Locate the cell with the specified text and output its [x, y] center coordinate. 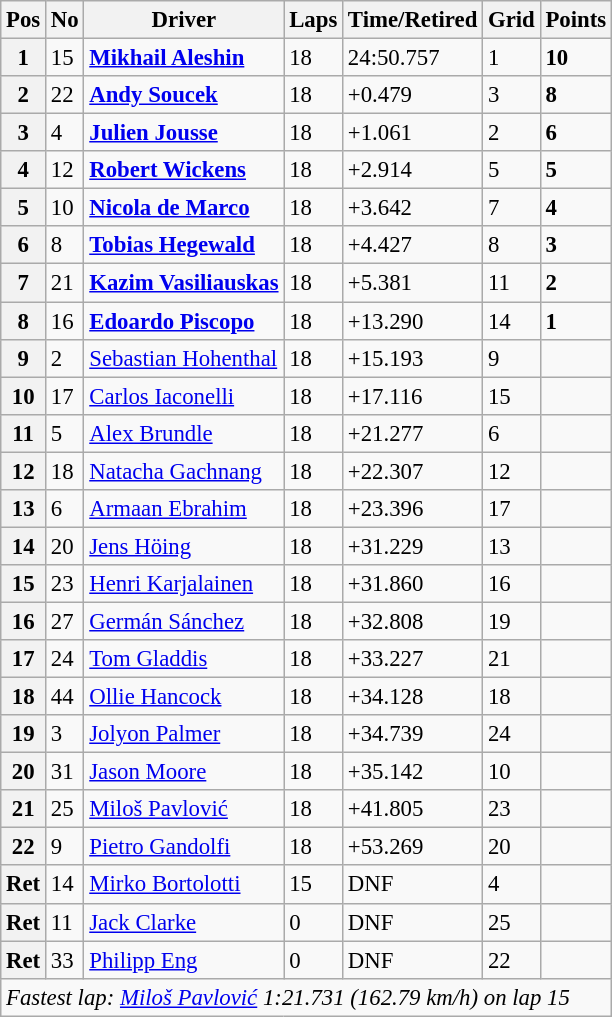
Grid [512, 20]
+35.142 [413, 772]
+2.914 [413, 170]
Pos [24, 20]
Jason Moore [184, 772]
Philipp Eng [184, 960]
+15.193 [413, 358]
Kazim Vasiliauskas [184, 283]
Nicola de Marco [184, 208]
+33.227 [413, 659]
33 [65, 960]
Andy Soucek [184, 95]
+31.860 [413, 584]
+17.116 [413, 396]
Edoardo Piscopo [184, 321]
Julien Jousse [184, 133]
Pietro Gandolfi [184, 847]
27 [65, 621]
+5.381 [413, 283]
+22.307 [413, 471]
+34.128 [413, 697]
Jens Höing [184, 546]
+21.277 [413, 433]
31 [65, 772]
+1.061 [413, 133]
Mikhail Aleshin [184, 58]
Carlos Iaconelli [184, 396]
+31.229 [413, 546]
Jack Clarke [184, 922]
Ollie Hancock [184, 697]
Sebastian Hohenthal [184, 358]
Time/Retired [413, 20]
Armaan Ebrahim [184, 509]
+4.427 [413, 245]
Driver [184, 20]
Fastest lap: Miloš Pavlović 1:21.731 (162.79 km/h) on lap 15 [306, 997]
+3.642 [413, 208]
+34.739 [413, 734]
Robert Wickens [184, 170]
+0.479 [413, 95]
Alex Brundle [184, 433]
Points [576, 20]
+32.808 [413, 621]
+13.290 [413, 321]
Tobias Hegewald [184, 245]
+53.269 [413, 847]
44 [65, 697]
Laps [314, 20]
+41.805 [413, 809]
24:50.757 [413, 58]
Jolyon Palmer [184, 734]
Tom Gladdis [184, 659]
Natacha Gachnang [184, 471]
Henri Karjalainen [184, 584]
Miloš Pavlović [184, 809]
No [65, 20]
+23.396 [413, 509]
Mirko Bortolotti [184, 885]
Germán Sánchez [184, 621]
